Extract the (X, Y) coordinate from the center of the cell holding the provided text.  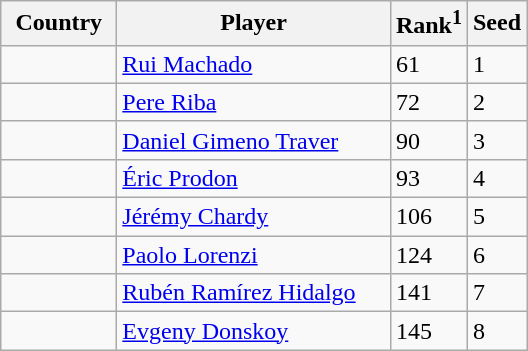
7 (496, 293)
4 (496, 178)
Rui Machado (254, 64)
106 (428, 217)
Paolo Lorenzi (254, 255)
Pere Riba (254, 102)
Jérémy Chardy (254, 217)
Player (254, 24)
Daniel Gimeno Traver (254, 140)
8 (496, 331)
Evgeny Donskoy (254, 331)
Seed (496, 24)
Rank1 (428, 24)
124 (428, 255)
145 (428, 331)
5 (496, 217)
1 (496, 64)
72 (428, 102)
90 (428, 140)
2 (496, 102)
61 (428, 64)
6 (496, 255)
Country (59, 24)
93 (428, 178)
Éric Prodon (254, 178)
141 (428, 293)
3 (496, 140)
Rubén Ramírez Hidalgo (254, 293)
